Extract the (X, Y) coordinate from the center of the cell holding the provided text.  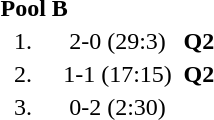
1-1 (17:15) (118, 74)
2-0 (29:3) (118, 41)
